Capture the cell that displays the provided text and extract its [x, y] central coordinate. 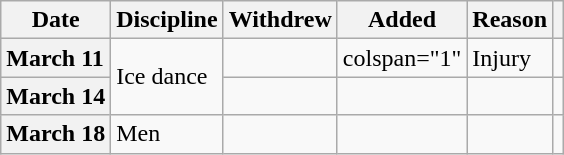
Ice dance [167, 77]
Discipline [167, 20]
Date [56, 20]
colspan="1" [402, 58]
Added [402, 20]
Reason [510, 20]
Injury [510, 58]
March 14 [56, 96]
Men [167, 134]
March 18 [56, 134]
March 11 [56, 58]
Withdrew [280, 20]
